Detect which cell encompasses the target text, then output its [X, Y] center coordinate. 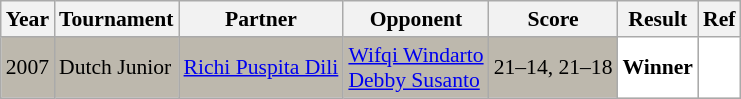
2007 [28, 68]
Year [28, 19]
Richi Puspita Dili [262, 68]
Score [554, 19]
Tournament [116, 19]
Result [658, 19]
Wifqi Windarto Debby Susanto [416, 68]
Winner [658, 68]
Opponent [416, 19]
Ref [719, 19]
Partner [262, 19]
21–14, 21–18 [554, 68]
Dutch Junior [116, 68]
